Determine the [X, Y] coordinate at the center of the cell enclosing the given text.  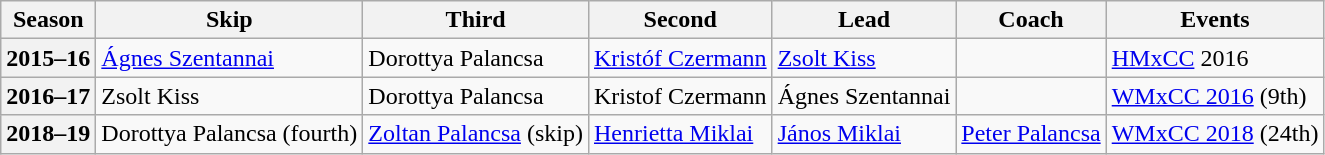
Events [1215, 20]
WMxCC 2016 (9th) [1215, 96]
János Miklai [864, 134]
Henrietta Miklai [680, 134]
Season [48, 20]
2015–16 [48, 58]
HMxCC 2016 [1215, 58]
Second [680, 20]
Third [476, 20]
2018–19 [48, 134]
Coach [1031, 20]
Kristóf Czermann [680, 58]
Skip [230, 20]
Lead [864, 20]
Peter Palancsa [1031, 134]
WMxCC 2018 (24th) [1215, 134]
Kristof Czermann [680, 96]
2016–17 [48, 96]
Dorottya Palancsa (fourth) [230, 134]
Zoltan Palancsa (skip) [476, 134]
